Extract the [x, y] coordinate from the center of the cell holding the provided text.  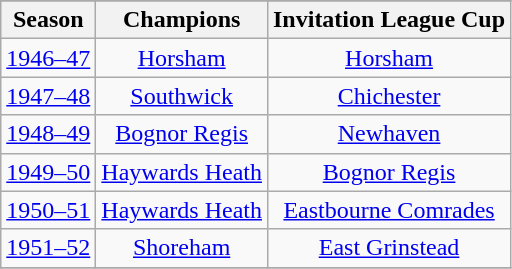
Invitation League Cup [388, 20]
1948–49 [48, 134]
Shoreham [182, 248]
Champions [182, 20]
Newhaven [388, 134]
Eastbourne Comrades [388, 210]
Chichester [388, 96]
1950–51 [48, 210]
1946–47 [48, 58]
1949–50 [48, 172]
Southwick [182, 96]
Season [48, 20]
1947–48 [48, 96]
East Grinstead [388, 248]
1951–52 [48, 248]
